Locate the cell with the specified text and output its (X, Y) center coordinate. 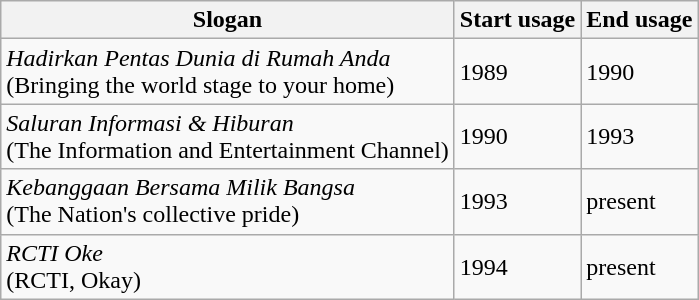
RCTI Oke(RCTI, Okay) (228, 266)
1989 (517, 72)
End usage (640, 20)
1994 (517, 266)
Kebanggaan Bersama Milik Bangsa(The Nation's collective pride) (228, 202)
Slogan (228, 20)
Start usage (517, 20)
Saluran Informasi & Hiburan(The Information and Entertainment Channel) (228, 136)
Hadirkan Pentas Dunia di Rumah Anda(Bringing the world stage to your home) (228, 72)
